Capture the cell that displays the provided text and extract its [X, Y] central coordinate. 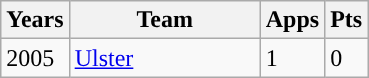
2005 [35, 58]
1 [292, 58]
0 [346, 58]
Years [35, 20]
Team [164, 20]
Ulster [164, 58]
Apps [292, 20]
Pts [346, 20]
